Find where the given text appears and provide that cell's center as [X, Y] coordinate. 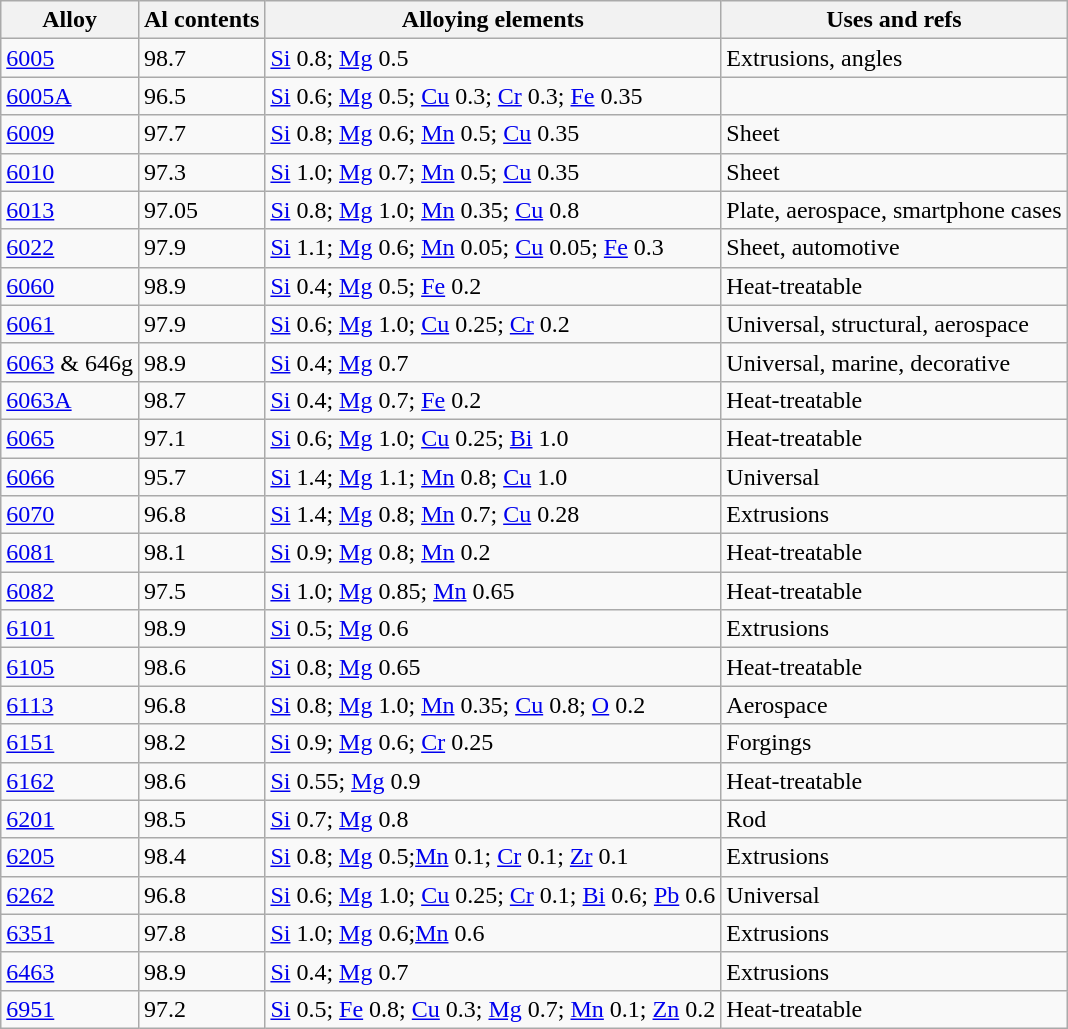
Rod [894, 819]
Si 0.6; Mg 0.5; Cu 0.3; Cr 0.3; Fe 0.35 [493, 96]
Aerospace [894, 705]
6951 [70, 1009]
6101 [70, 629]
96.5 [201, 96]
6010 [70, 172]
6113 [70, 705]
6151 [70, 743]
Si 0.6; Mg 1.0; Cu 0.25; Bi 1.0 [493, 438]
97.05 [201, 210]
97.1 [201, 438]
Si 0.8; Mg 0.6; Mn 0.5; Cu 0.35 [493, 134]
Al contents [201, 20]
95.7 [201, 477]
6066 [70, 477]
6162 [70, 781]
6463 [70, 971]
98.5 [201, 819]
98.4 [201, 857]
Si 0.9; Mg 0.6; Cr 0.25 [493, 743]
6070 [70, 515]
Si 0.5; Mg 0.6 [493, 629]
97.7 [201, 134]
6009 [70, 134]
6205 [70, 857]
Si 1.4; Mg 0.8; Mn 0.7; Cu 0.28 [493, 515]
Plate, aerospace, smartphone cases [894, 210]
97.8 [201, 933]
6063A [70, 400]
Si 1.1; Mg 0.6; Mn 0.05; Cu 0.05; Fe 0.3 [493, 248]
98.1 [201, 553]
6005A [70, 96]
6061 [70, 324]
Si 0.5; Fe 0.8; Cu 0.3; Mg 0.7; Mn 0.1; Zn 0.2 [493, 1009]
6105 [70, 667]
6082 [70, 591]
Si 0.6; Mg 1.0; Cu 0.25; Cr 0.1; Bi 0.6; Pb 0.6 [493, 895]
Si 0.6; Mg 1.0; Cu 0.25; Cr 0.2 [493, 324]
Si 1.0; Mg 0.85; Mn 0.65 [493, 591]
Si 1.4; Mg 1.1; Mn 0.8; Cu 1.0 [493, 477]
6013 [70, 210]
98.2 [201, 743]
97.5 [201, 591]
6005 [70, 58]
Si 0.9; Mg 0.8; Mn 0.2 [493, 553]
Si 1.0; Mg 0.6;Mn 0.6 [493, 933]
Si 0.4; Mg 0.5; Fe 0.2 [493, 286]
Si 0.4; Mg 0.7; Fe 0.2 [493, 400]
6081 [70, 553]
Si 1.0; Mg 0.7; Mn 0.5; Cu 0.35 [493, 172]
6022 [70, 248]
Si 0.8; Mg 0.65 [493, 667]
Si 0.8; Mg 0.5;Mn 0.1; Cr 0.1; Zr 0.1 [493, 857]
Sheet, automotive [894, 248]
6063 & 646g [70, 362]
97.2 [201, 1009]
Si 0.7; Mg 0.8 [493, 819]
Si 0.8; Mg 1.0; Mn 0.35; Cu 0.8; O 0.2 [493, 705]
Si 0.8; Mg 0.5 [493, 58]
Universal, marine, decorative [894, 362]
6060 [70, 286]
Si 0.8; Mg 1.0; Mn 0.35; Cu 0.8 [493, 210]
97.3 [201, 172]
Alloying elements [493, 20]
Extrusions, angles [894, 58]
Universal, structural, aerospace [894, 324]
Uses and refs [894, 20]
6201 [70, 819]
6065 [70, 438]
Alloy [70, 20]
6262 [70, 895]
6351 [70, 933]
Si 0.55; Mg 0.9 [493, 781]
Forgings [894, 743]
